Find where the given text appears and provide that cell's center as [x, y] coordinate. 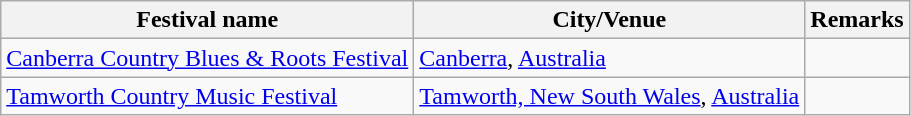
Festival name [208, 20]
Canberra Country Blues & Roots Festival [208, 58]
Tamworth Country Music Festival [208, 96]
City/Venue [610, 20]
Tamworth, New South Wales, Australia [610, 96]
Remarks [857, 20]
Canberra, Australia [610, 58]
